Identify which cell holds the provided text, then report its (X, Y) central coordinate. 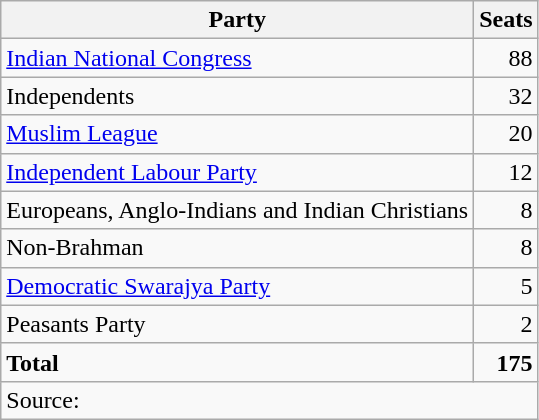
Democratic Swarajya Party (238, 286)
2 (506, 324)
20 (506, 134)
Non-Brahman (238, 248)
5 (506, 286)
Independent Labour Party (238, 172)
Party (238, 20)
32 (506, 96)
12 (506, 172)
Muslim League (238, 134)
Source: (270, 400)
88 (506, 58)
Total (238, 362)
175 (506, 362)
Seats (506, 20)
Indian National Congress (238, 58)
Independents (238, 96)
Europeans, Anglo-Indians and Indian Christians (238, 210)
Peasants Party (238, 324)
